Identify which cell holds the provided text, then report its [x, y] central coordinate. 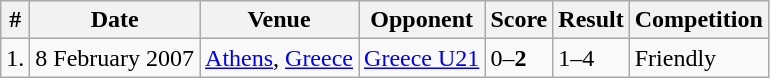
Opponent [422, 20]
Competition [698, 20]
Athens, Greece [280, 58]
Venue [280, 20]
Greece U21 [422, 58]
0–2 [519, 58]
Date [115, 20]
1–4 [591, 58]
Result [591, 20]
Friendly [698, 58]
Score [519, 20]
1. [16, 58]
8 February 2007 [115, 58]
# [16, 20]
